For the text-containing cell, return its midpoint in (X, Y) coordinate format. 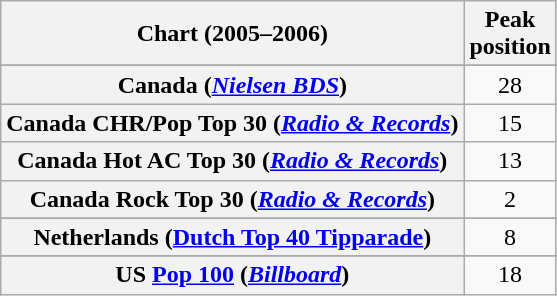
28 (510, 85)
Peakposition (510, 34)
2 (510, 199)
8 (510, 237)
18 (510, 275)
Canada Rock Top 30 (Radio & Records) (232, 199)
Canada Hot AC Top 30 (Radio & Records) (232, 161)
13 (510, 161)
Canada (Nielsen BDS) (232, 85)
15 (510, 123)
Chart (2005–2006) (232, 34)
Canada CHR/Pop Top 30 (Radio & Records) (232, 123)
US Pop 100 (Billboard) (232, 275)
Netherlands (Dutch Top 40 Tipparade) (232, 237)
